Scan for the cell matching the given text and deliver its [X, Y] coordinate at center. 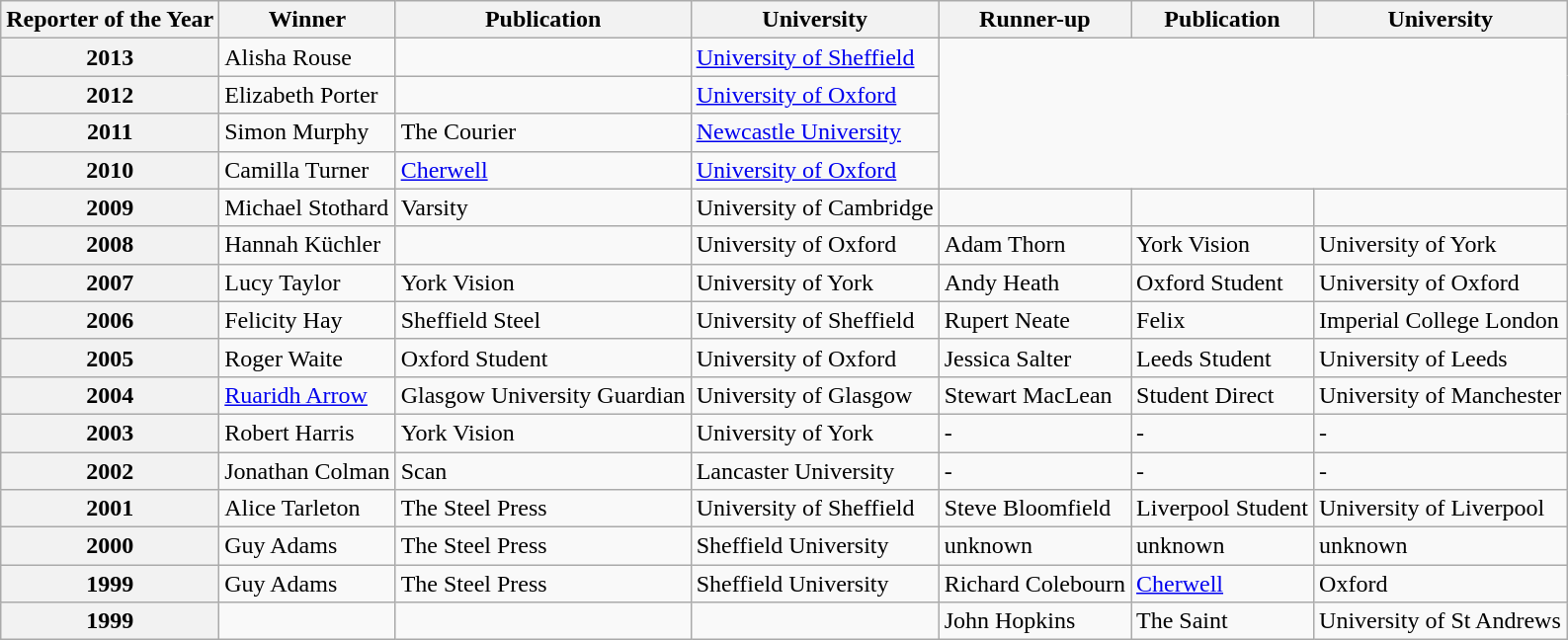
Stewart MacLean [1034, 395]
Jessica Salter [1034, 358]
2004 [111, 395]
The Courier [543, 132]
2010 [111, 170]
Liverpool Student [1223, 509]
University of St Andrews [1441, 621]
Roger Waite [307, 358]
Michael Stothard [307, 207]
Oxford [1441, 584]
University of Leeds [1441, 358]
Glasgow University Guardian [543, 395]
Ruaridh Arrow [307, 395]
Student Direct [1223, 395]
Elizabeth Porter [307, 95]
Scan [543, 471]
Andy Heath [1034, 282]
2006 [111, 320]
2007 [111, 282]
Camilla Turner [307, 170]
University of Liverpool [1441, 509]
2013 [111, 57]
Sheffield Steel [543, 320]
2005 [111, 358]
Simon Murphy [307, 132]
Hannah Küchler [307, 245]
Alice Tarleton [307, 509]
2001 [111, 509]
The Saint [1223, 621]
University of Cambridge [814, 207]
2008 [111, 245]
Winner [307, 20]
Robert Harris [307, 433]
Adam Thorn [1034, 245]
2011 [111, 132]
Richard Colebourn [1034, 584]
Runner-up [1034, 20]
Felicity Hay [307, 320]
John Hopkins [1034, 621]
Reporter of the Year [111, 20]
Lancaster University [814, 471]
2002 [111, 471]
Felix [1223, 320]
University of Glasgow [814, 395]
Rupert Neate [1034, 320]
2012 [111, 95]
University of Manchester [1441, 395]
Jonathan Colman [307, 471]
Lucy Taylor [307, 282]
2003 [111, 433]
Imperial College London [1441, 320]
Steve Bloomfield [1034, 509]
Varsity [543, 207]
Newcastle University [814, 132]
2000 [111, 546]
Alisha Rouse [307, 57]
2009 [111, 207]
Leeds Student [1223, 358]
